Search for the cell housing the specified text and yield its [x, y] center coordinate. 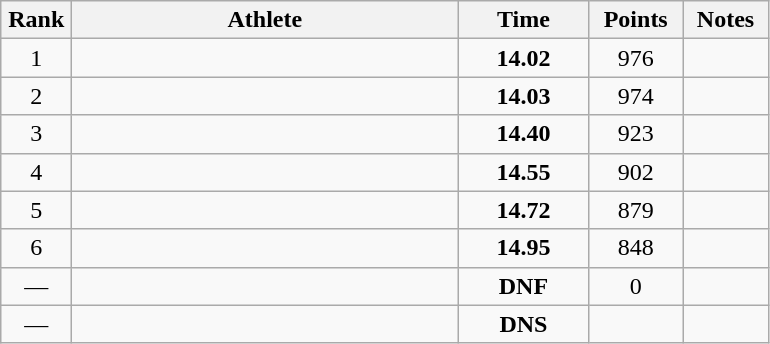
902 [636, 172]
Athlete [265, 20]
Rank [36, 20]
0 [636, 286]
4 [36, 172]
879 [636, 210]
5 [36, 210]
923 [636, 134]
1 [36, 58]
6 [36, 248]
Notes [725, 20]
3 [36, 134]
974 [636, 96]
14.02 [524, 58]
14.95 [524, 248]
Points [636, 20]
DNF [524, 286]
976 [636, 58]
14.72 [524, 210]
14.03 [524, 96]
14.40 [524, 134]
2 [36, 96]
848 [636, 248]
DNS [524, 324]
Time [524, 20]
14.55 [524, 172]
